From the cell containing the given text, extract its center point as (X, Y) coordinate. 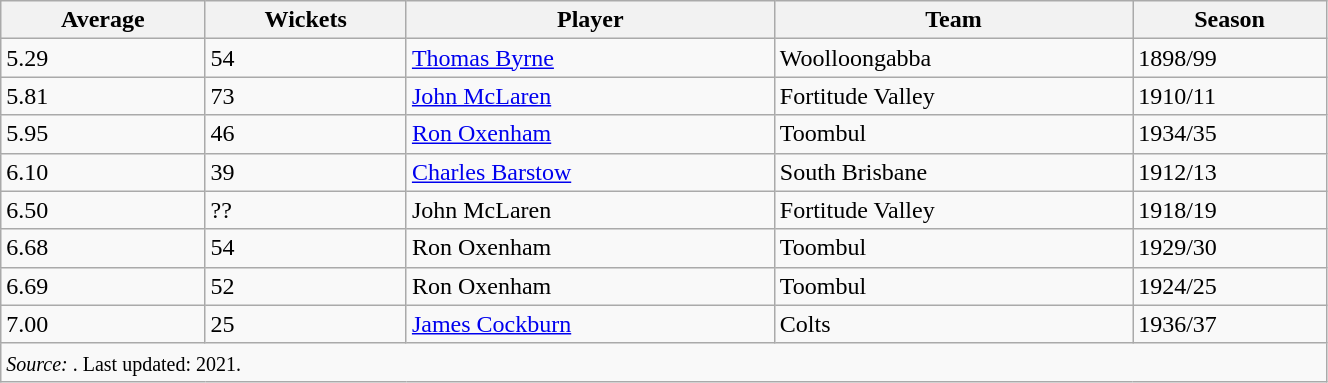
6.10 (103, 172)
6.69 (103, 286)
?? (306, 210)
73 (306, 96)
Season (1230, 20)
Source: . Last updated: 2021. (664, 362)
Average (103, 20)
46 (306, 134)
Colts (953, 324)
7.00 (103, 324)
1934/35 (1230, 134)
1912/13 (1230, 172)
1898/99 (1230, 58)
Team (953, 20)
5.29 (103, 58)
1918/19 (1230, 210)
5.81 (103, 96)
1936/37 (1230, 324)
South Brisbane (953, 172)
5.95 (103, 134)
Woolloongabba (953, 58)
1924/25 (1230, 286)
6.50 (103, 210)
Player (590, 20)
Thomas Byrne (590, 58)
Wickets (306, 20)
25 (306, 324)
39 (306, 172)
1929/30 (1230, 248)
6.68 (103, 248)
1910/11 (1230, 96)
52 (306, 286)
Charles Barstow (590, 172)
James Cockburn (590, 324)
